Scan for the cell matching the given text and deliver its [X, Y] coordinate at center. 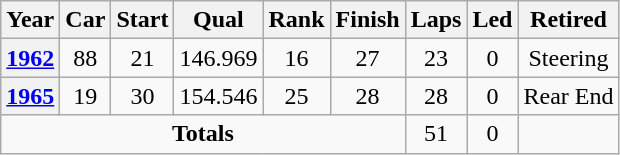
23 [436, 58]
25 [296, 96]
Qual [218, 20]
1965 [30, 96]
Led [492, 20]
88 [86, 58]
Steering [568, 58]
16 [296, 58]
Car [86, 20]
Start [142, 20]
Laps [436, 20]
30 [142, 96]
21 [142, 58]
19 [86, 96]
1962 [30, 58]
Year [30, 20]
Rear End [568, 96]
27 [368, 58]
Rank [296, 20]
146.969 [218, 58]
154.546 [218, 96]
51 [436, 134]
Totals [203, 134]
Retired [568, 20]
Finish [368, 20]
